From the cell containing the given text, extract its center point as (x, y) coordinate. 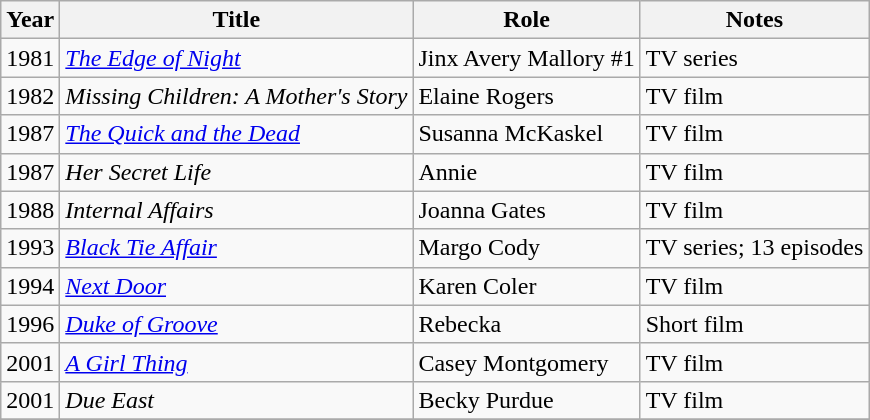
Black Tie Affair (236, 248)
Year (30, 20)
The Quick and the Dead (236, 134)
1996 (30, 324)
Susanna McKaskel (526, 134)
Casey Montgomery (526, 362)
Joanna Gates (526, 210)
A Girl Thing (236, 362)
Duke of Groove (236, 324)
1982 (30, 96)
TV series (754, 58)
Elaine Rogers (526, 96)
Rebecka (526, 324)
Becky Purdue (526, 400)
TV series; 13 episodes (754, 248)
Jinx Avery Mallory #1 (526, 58)
The Edge of Night (236, 58)
1994 (30, 286)
1993 (30, 248)
Role (526, 20)
Internal Affairs (236, 210)
Margo Cody (526, 248)
Next Door (236, 286)
Notes (754, 20)
Annie (526, 172)
Short film (754, 324)
Her Secret Life (236, 172)
Missing Children: A Mother's Story (236, 96)
Due East (236, 400)
Karen Coler (526, 286)
1988 (30, 210)
1981 (30, 58)
Title (236, 20)
